Output the [X, Y] coordinate of the center of the cell containing the given text.  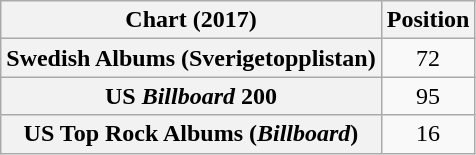
Chart (2017) [191, 20]
95 [428, 96]
72 [428, 58]
16 [428, 134]
Position [428, 20]
US Top Rock Albums (Billboard) [191, 134]
US Billboard 200 [191, 96]
Swedish Albums (Sverigetopplistan) [191, 58]
